From the cell containing the given text, extract its center point as [X, Y] coordinate. 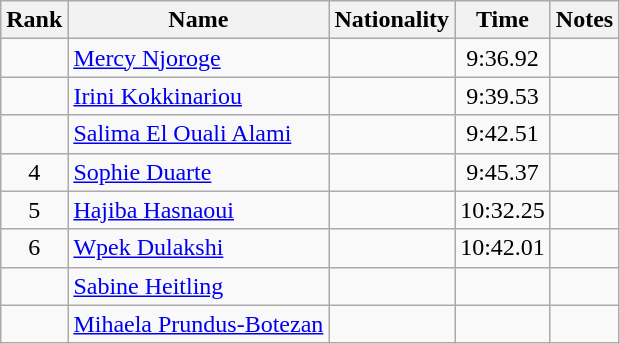
Notes [584, 20]
Nationality [392, 20]
4 [34, 172]
Name [198, 20]
Salima El Ouali Alami [198, 134]
Time [503, 20]
5 [34, 210]
9:36.92 [503, 58]
Mercy Njoroge [198, 58]
Rank [34, 20]
10:32.25 [503, 210]
Hajiba Hasnaoui [198, 210]
9:42.51 [503, 134]
Mihaela Prundus-Botezan [198, 324]
Sophie Duarte [198, 172]
Wpek Dulakshi [198, 248]
Irini Kokkinariou [198, 96]
9:39.53 [503, 96]
Sabine Heitling [198, 286]
9:45.37 [503, 172]
10:42.01 [503, 248]
6 [34, 248]
